Output the [X, Y] coordinate of the center of the cell containing the given text.  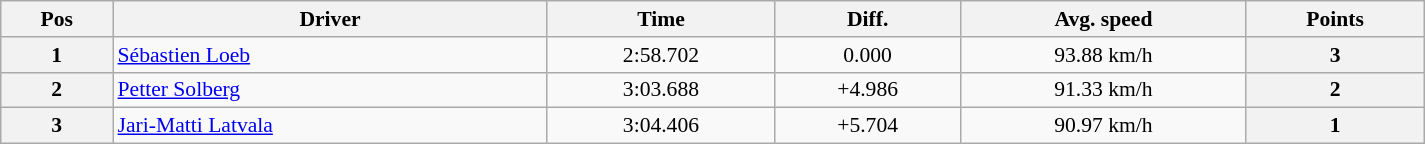
2:58.702 [660, 55]
Points [1335, 19]
90.97 km/h [1104, 126]
91.33 km/h [1104, 90]
+4.986 [867, 90]
+5.704 [867, 126]
Petter Solberg [330, 90]
Sébastien Loeb [330, 55]
93.88 km/h [1104, 55]
Time [660, 19]
0.000 [867, 55]
Diff. [867, 19]
3:04.406 [660, 126]
3:03.688 [660, 90]
Avg. speed [1104, 19]
Driver [330, 19]
Jari-Matti Latvala [330, 126]
Pos [57, 19]
